Identify which cell holds the provided text, then report its (x, y) central coordinate. 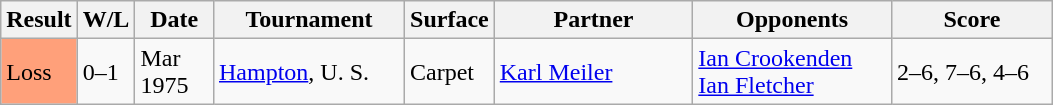
Surface (450, 20)
Score (972, 20)
Date (174, 20)
Mar 1975 (174, 72)
Partner (594, 20)
2–6, 7–6, 4–6 (972, 72)
Hampton, U. S. (308, 72)
Carpet (450, 72)
Result (39, 20)
Ian Crookenden Ian Fletcher (792, 72)
Karl Meiler (594, 72)
0–1 (106, 72)
Tournament (308, 20)
Loss (39, 72)
Opponents (792, 20)
W/L (106, 20)
